Capture the cell that displays the provided text and extract its [X, Y] central coordinate. 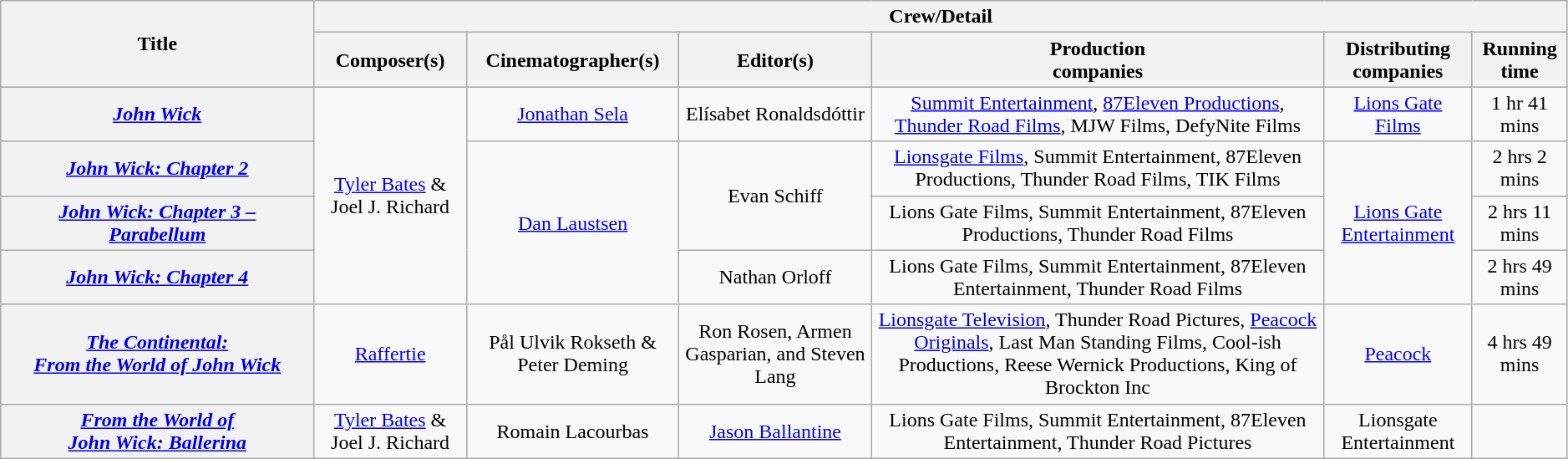
John Wick: Chapter 2 [157, 169]
Lions Gate Entertainment [1398, 222]
2 hrs 49 mins [1520, 278]
Crew/Detail [941, 17]
Ron Rosen, Armen Gasparian, and Steven Lang [775, 354]
Dan Laustsen [572, 222]
Elísabet Ronaldsdóttir [775, 114]
Raffertie [391, 354]
1 hr 41 mins [1520, 114]
Pål Ulvik Rokseth & Peter Deming [572, 354]
Lions Gate Films, Summit Entertainment, 87Eleven Entertainment, Thunder Road Pictures [1098, 431]
Cinematographer(s) [572, 60]
John Wick: Chapter 4 [157, 278]
The Continental:From the World of John Wick [157, 354]
Jason Ballantine [775, 431]
Title [157, 43]
Nathan Orloff [775, 278]
4 hrs 49 mins [1520, 354]
Composer(s) [391, 60]
John Wick: Chapter 3 –Parabellum [157, 222]
From the World ofJohn Wick: Ballerina [157, 431]
Distributingcompanies [1398, 60]
Lionsgate Films, Summit Entertainment, 87Eleven Productions, Thunder Road Films, TIK Films [1098, 169]
2 hrs 2 mins [1520, 169]
Editor(s) [775, 60]
Jonathan Sela [572, 114]
Romain Lacourbas [572, 431]
Summit Entertainment, 87Eleven Productions, Thunder Road Films, MJW Films, DefyNite Films [1098, 114]
Productioncompanies [1098, 60]
John Wick [157, 114]
Peacock [1398, 354]
Evan Schiff [775, 196]
Lionsgate Entertainment [1398, 431]
2 hrs 11 mins [1520, 222]
Lions Gate Films [1398, 114]
Lions Gate Films, Summit Entertainment, 87Eleven Entertainment, Thunder Road Films [1098, 278]
Running time [1520, 60]
Lions Gate Films, Summit Entertainment, 87Eleven Productions, Thunder Road Films [1098, 222]
